Identify which cell holds the provided text, then report its [X, Y] central coordinate. 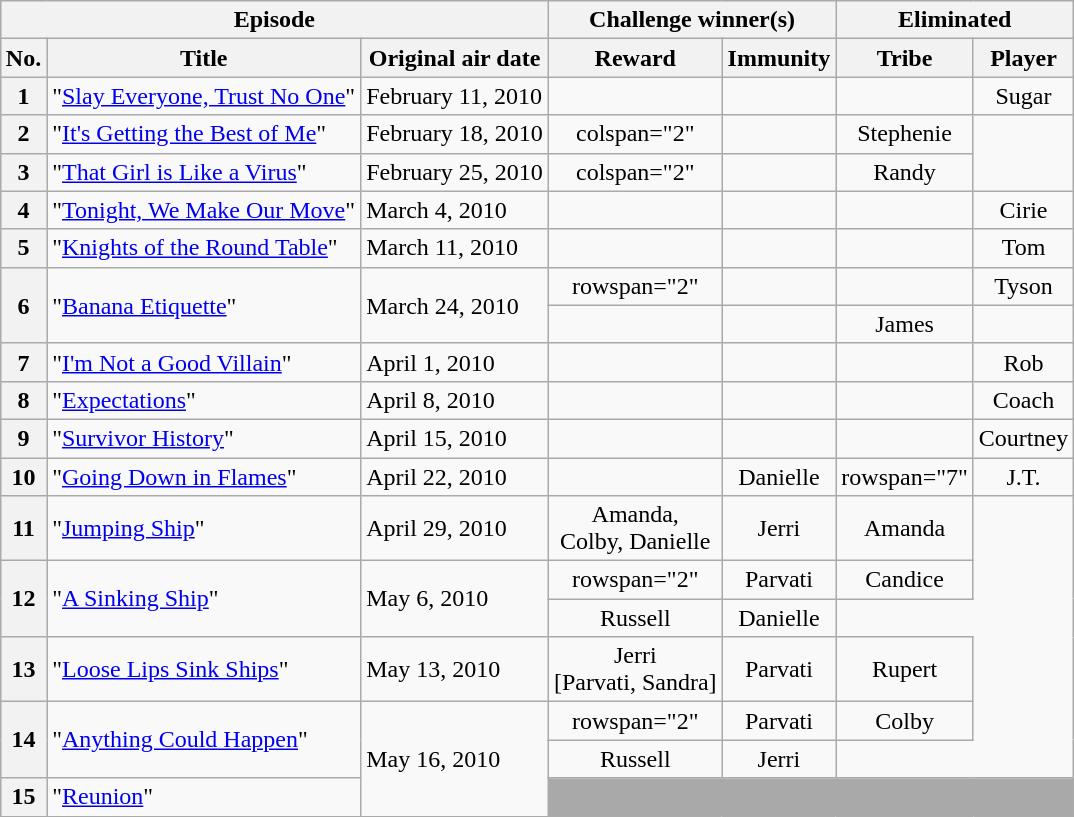
Stephenie [905, 134]
"It's Getting the Best of Me" [204, 134]
8 [23, 400]
1 [23, 96]
9 [23, 438]
Tyson [1023, 286]
Eliminated [955, 20]
March 24, 2010 [455, 305]
"Survivor History" [204, 438]
"Jumping Ship" [204, 528]
March 4, 2010 [455, 210]
April 1, 2010 [455, 362]
Randy [905, 172]
4 [23, 210]
12 [23, 599]
Candice [905, 580]
James [905, 324]
Immunity [779, 58]
14 [23, 740]
May 6, 2010 [455, 599]
rowspan="7" [905, 477]
Courtney [1023, 438]
Player [1023, 58]
"That Girl is Like a Virus" [204, 172]
Original air date [455, 58]
April 29, 2010 [455, 528]
Episode [274, 20]
May 16, 2010 [455, 759]
Reward [635, 58]
"Reunion" [204, 797]
"Expectations" [204, 400]
February 11, 2010 [455, 96]
April 22, 2010 [455, 477]
10 [23, 477]
2 [23, 134]
"Tonight, We Make Our Move" [204, 210]
"A Sinking Ship" [204, 599]
13 [23, 670]
Colby [905, 721]
Rupert [905, 670]
"Banana Etiquette" [204, 305]
February 18, 2010 [455, 134]
Jerri[Parvati, Sandra] [635, 670]
"Anything Could Happen" [204, 740]
March 11, 2010 [455, 248]
Rob [1023, 362]
"Knights of the Round Table" [204, 248]
Amanda,Colby, Danielle [635, 528]
April 8, 2010 [455, 400]
J.T. [1023, 477]
May 13, 2010 [455, 670]
11 [23, 528]
Tribe [905, 58]
Title [204, 58]
3 [23, 172]
"Slay Everyone, Trust No One" [204, 96]
"I'm Not a Good Villain" [204, 362]
6 [23, 305]
15 [23, 797]
7 [23, 362]
Coach [1023, 400]
Challenge winner(s) [692, 20]
"Loose Lips Sink Ships" [204, 670]
Amanda [905, 528]
February 25, 2010 [455, 172]
Sugar [1023, 96]
Cirie [1023, 210]
No. [23, 58]
April 15, 2010 [455, 438]
"Going Down in Flames" [204, 477]
5 [23, 248]
Tom [1023, 248]
